Scan for the cell matching the given text and deliver its [X, Y] coordinate at center. 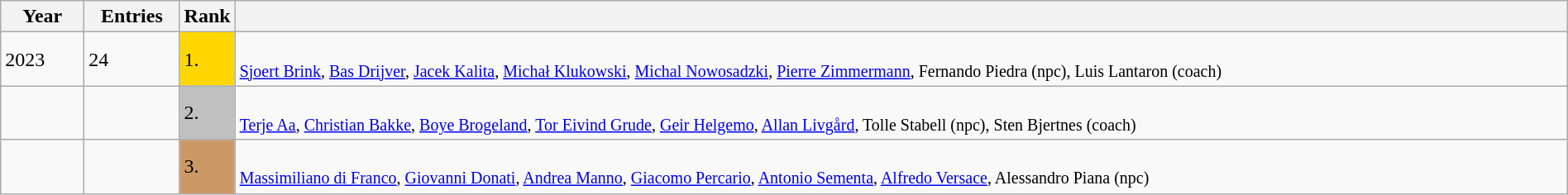
2. [207, 112]
Terje Aa, Christian Bakke, Boye Brogeland, Tor Eivind Grude, Geir Helgemo, Allan Livgård, Tolle Stabell (npc), Sten Bjertnes (coach) [901, 112]
Sjoert Brink, Bas Drijver, Jacek Kalita, Michał Klukowski, Michal Nowosadzki, Pierre Zimmermann, Fernando Piedra (npc), Luis Lantaron (coach) [901, 59]
2023 [43, 59]
Rank [207, 17]
24 [132, 59]
3. [207, 167]
Year [43, 17]
1. [207, 59]
Entries [132, 17]
Massimiliano di Franco, Giovanni Donati, Andrea Manno, Giacomo Percario, Antonio Sementa, Alfredo Versace, Alessandro Piana (npc) [901, 167]
